From the cell containing the given text, extract its center point as (X, Y) coordinate. 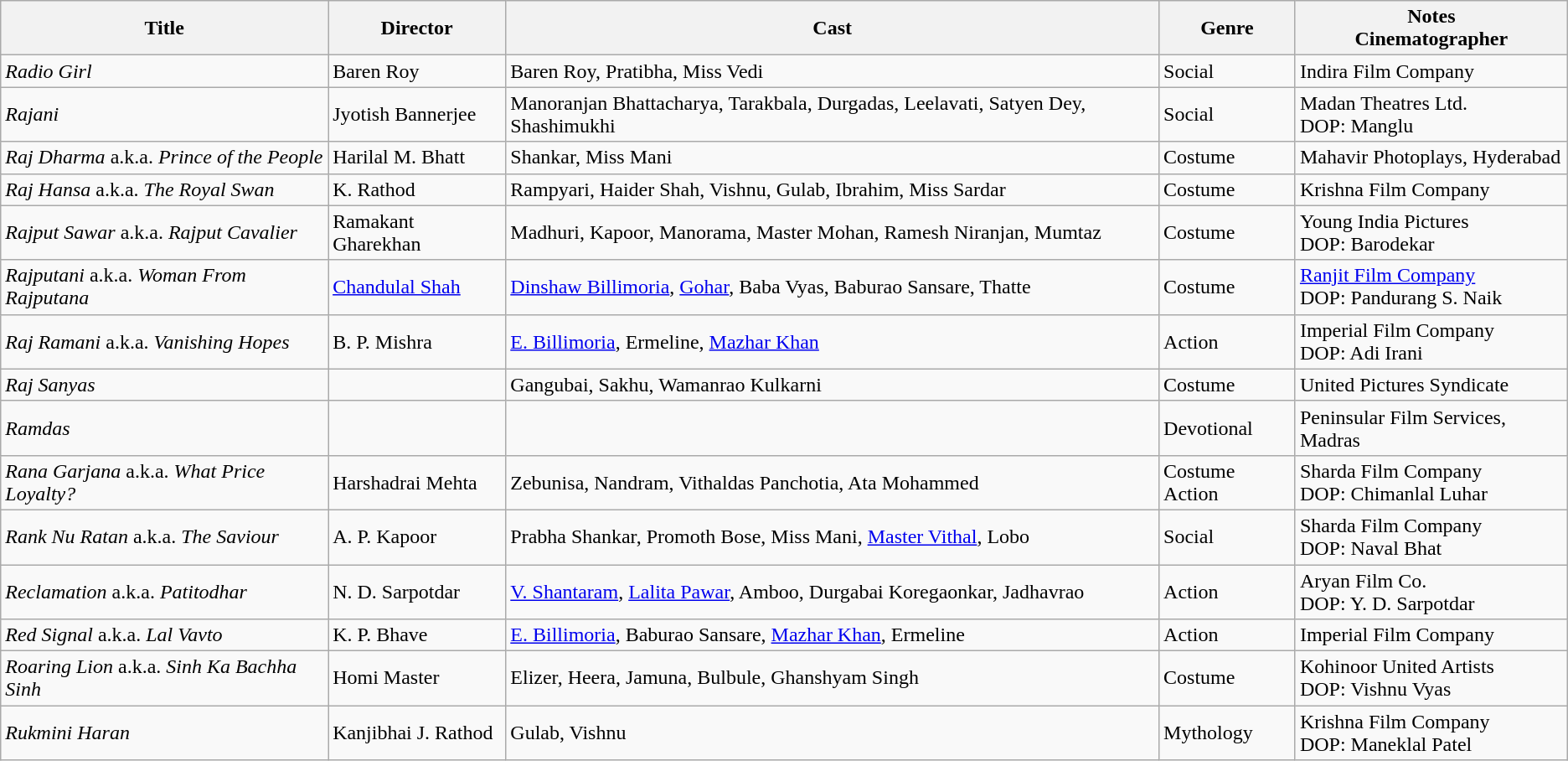
Dinshaw Billimoria, Gohar, Baba Vyas, Baburao Sansare, Thatte (833, 287)
Manoranjan Bhattacharya, Tarakbala, Durgadas, Leelavati, Satyen Dey, Shashimukhi (833, 114)
Baren Roy, Pratibha, Miss Vedi (833, 71)
Kohinoor United ArtistsDOP: Vishnu Vyas (1431, 679)
Mythology (1228, 733)
Gangubai, Sakhu, Wamanrao Kulkarni (833, 385)
Roaring Lion a.k.a. Sinh Ka Bachha Sinh (164, 679)
Genre (1228, 28)
Madan Theatres Ltd.DOP: Manglu (1431, 114)
NotesCinematographer (1431, 28)
Gulab, Vishnu (833, 733)
Krishna Film Company (1431, 189)
Rajputani a.k.a. Woman From Rajputana (164, 287)
N. D. Sarpotdar (417, 592)
Raj Dharma a.k.a. Prince of the People (164, 158)
Young India PicturesDOP: Barodekar (1431, 233)
Prabha Shankar, Promoth Bose, Miss Mani, Master Vithal, Lobo (833, 536)
Sharda Film CompanyDOP: Naval Bhat (1431, 536)
Rukmini Haran (164, 733)
A. P. Kapoor (417, 536)
Cast (833, 28)
V. Shantaram, Lalita Pawar, Amboo, Durgabai Koregaonkar, Jadhavrao (833, 592)
Krishna Film CompanyDOP: Maneklal Patel (1431, 733)
Zebunisa, Nandram, Vithaldas Panchotia, Ata Mohammed (833, 483)
Red Signal a.k.a. Lal Vavto (164, 635)
Title (164, 28)
Kanjibhai J. Rathod (417, 733)
E. Billimoria, Ermeline, Mazhar Khan (833, 342)
K. P. Bhave (417, 635)
Ranjit Film CompanyDOP: Pandurang S. Naik (1431, 287)
Imperial Film Company (1431, 635)
Costume Action (1228, 483)
Indira Film Company (1431, 71)
Raj Ramani a.k.a. Vanishing Hopes (164, 342)
Peninsular Film Services, Madras (1431, 427)
Elizer, Heera, Jamuna, Bulbule, Ghanshyam Singh (833, 679)
E. Billimoria, Baburao Sansare, Mazhar Khan, Ermeline (833, 635)
Raj Sanyas (164, 385)
Rana Garjana a.k.a. What Price Loyalty? (164, 483)
Madhuri, Kapoor, Manorama, Master Mohan, Ramesh Niranjan, Mumtaz (833, 233)
Ramdas (164, 427)
Harshadrai Mehta (417, 483)
Aryan Film Co.DOP: Y. D. Sarpotdar (1431, 592)
B. P. Mishra (417, 342)
Rajput Sawar a.k.a. Rajput Cavalier (164, 233)
Radio Girl (164, 71)
K. Rathod (417, 189)
Ramakant Gharekhan (417, 233)
United Pictures Syndicate (1431, 385)
Rank Nu Ratan a.k.a. The Saviour (164, 536)
Devotional (1228, 427)
Mahavir Photoplays, Hyderabad (1431, 158)
Shankar, Miss Mani (833, 158)
Director (417, 28)
Sharda Film CompanyDOP: Chimanlal Luhar (1431, 483)
Harilal M. Bhatt (417, 158)
Baren Roy (417, 71)
Raj Hansa a.k.a. The Royal Swan (164, 189)
Reclamation a.k.a. Patitodhar (164, 592)
Rampyari, Haider Shah, Vishnu, Gulab, Ibrahim, Miss Sardar (833, 189)
Jyotish Bannerjee (417, 114)
Homi Master (417, 679)
Imperial Film CompanyDOP: Adi Irani (1431, 342)
Chandulal Shah (417, 287)
Rajani (164, 114)
